Output the (x, y) coordinate of the center of the cell containing the given text.  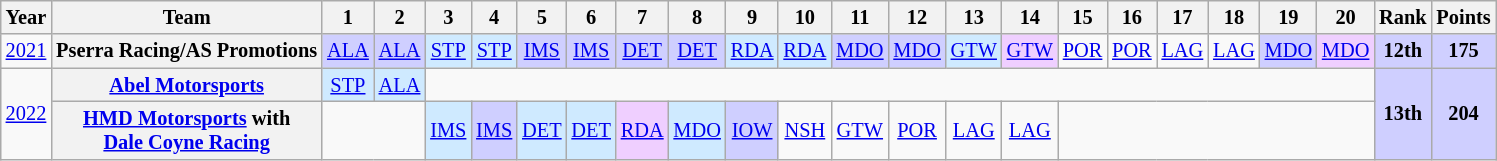
175 (1463, 51)
12th (1402, 51)
Team (186, 17)
7 (642, 17)
16 (1132, 17)
13 (974, 17)
18 (1234, 17)
15 (1082, 17)
17 (1183, 17)
2021 (26, 51)
9 (752, 17)
8 (698, 17)
HMD Motorsports withDale Coyne Racing (186, 130)
4 (494, 17)
Year (26, 17)
Rank (1402, 17)
6 (590, 17)
Points (1463, 17)
Abel Motorsports (186, 85)
204 (1463, 114)
NSH (804, 130)
IOW (752, 130)
13th (1402, 114)
10 (804, 17)
Pserra Racing/AS Promotions (186, 51)
3 (448, 17)
1 (348, 17)
5 (542, 17)
2 (400, 17)
14 (1030, 17)
2022 (26, 114)
19 (1288, 17)
20 (1346, 17)
11 (860, 17)
12 (916, 17)
